Determine the (X, Y) coordinate at the center of the cell enclosing the given text.  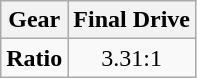
Gear (34, 20)
Ratio (34, 58)
3.31:1 (132, 58)
Final Drive (132, 20)
